Detect which cell encompasses the target text, then output its [X, Y] center coordinate. 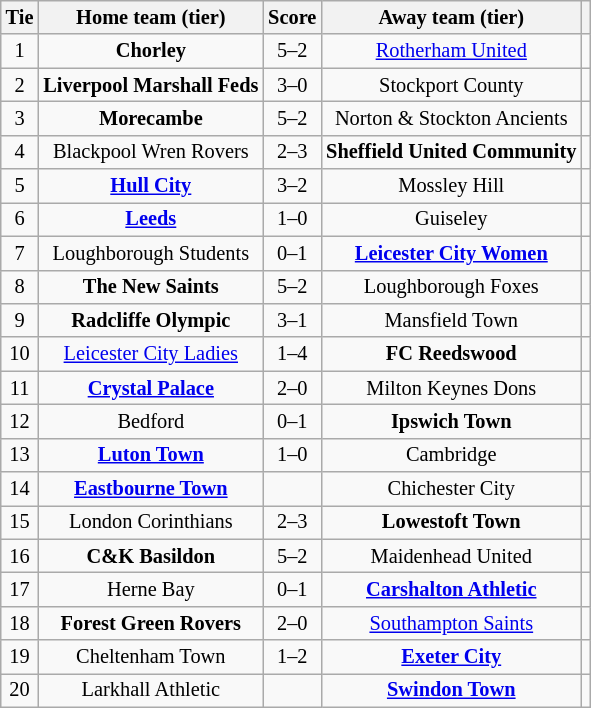
Loughborough Students [150, 253]
Cambridge [451, 455]
Chichester City [451, 489]
1 [20, 51]
Hull City [150, 186]
4 [20, 152]
19 [20, 657]
17 [20, 589]
6 [20, 219]
10 [20, 354]
Ipswich Town [451, 421]
3–2 [292, 186]
Forest Green Rovers [150, 623]
Mossley Hill [451, 186]
Milton Keynes Dons [451, 388]
15 [20, 522]
Away team (tier) [451, 17]
Blackpool Wren Rovers [150, 152]
Mansfield Town [451, 320]
C&K Basildon [150, 556]
Home team (tier) [150, 17]
Crystal Palace [150, 388]
Leicester City Women [451, 253]
12 [20, 421]
London Corinthians [150, 522]
18 [20, 623]
13 [20, 455]
Eastbourne Town [150, 489]
16 [20, 556]
Rotherham United [451, 51]
Cheltenham Town [150, 657]
Exeter City [451, 657]
7 [20, 253]
Leeds [150, 219]
Southampton Saints [451, 623]
2 [20, 85]
Liverpool Marshall Feds [150, 85]
Leicester City Ladies [150, 354]
1–2 [292, 657]
1–4 [292, 354]
Loughborough Foxes [451, 287]
20 [20, 690]
Guiseley [451, 219]
Carshalton Athletic [451, 589]
Sheffield United Community [451, 152]
11 [20, 388]
Stockport County [451, 85]
Herne Bay [150, 589]
Tie [20, 17]
9 [20, 320]
Maidenhead United [451, 556]
Score [292, 17]
Norton & Stockton Ancients [451, 118]
Swindon Town [451, 690]
14 [20, 489]
5 [20, 186]
FC Reedswood [451, 354]
Radcliffe Olympic [150, 320]
3–1 [292, 320]
3 [20, 118]
8 [20, 287]
Lowestoft Town [451, 522]
Chorley [150, 51]
Larkhall Athletic [150, 690]
The New Saints [150, 287]
Luton Town [150, 455]
3–0 [292, 85]
Bedford [150, 421]
Morecambe [150, 118]
